Scan for the cell matching the given text and deliver its (X, Y) coordinate at center. 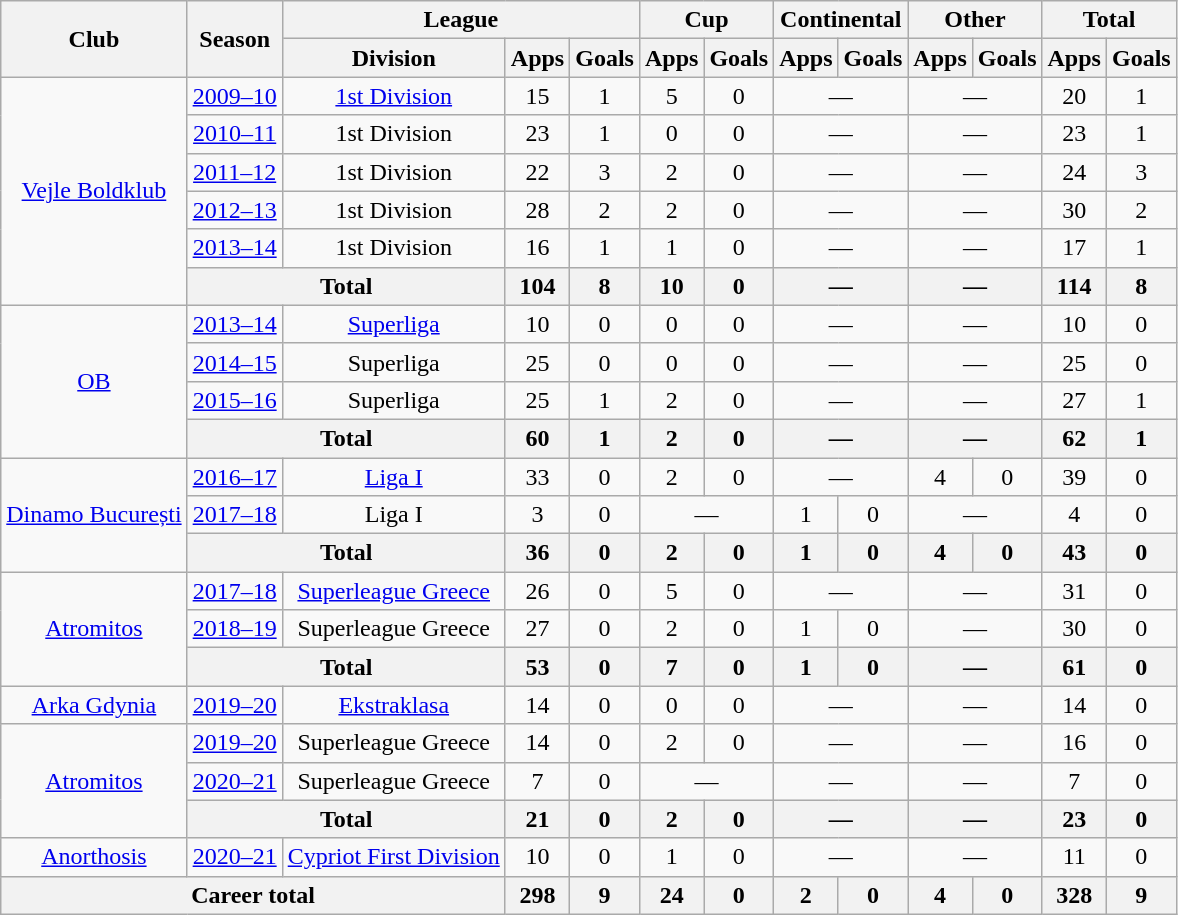
114 (1074, 286)
328 (1074, 895)
20 (1074, 96)
61 (1074, 667)
Cup (706, 20)
2009–10 (234, 96)
21 (537, 819)
36 (537, 553)
298 (537, 895)
Career total (254, 895)
2011–12 (234, 172)
Arka Gdynia (94, 705)
39 (1074, 477)
26 (537, 591)
2010–11 (234, 134)
Continental (841, 20)
2012–13 (234, 210)
22 (537, 172)
60 (537, 438)
31 (1074, 591)
2018–19 (234, 629)
2016–17 (234, 477)
33 (537, 477)
53 (537, 667)
OB (94, 381)
Dinamo București (94, 515)
11 (1074, 857)
62 (1074, 438)
League (460, 20)
2015–16 (234, 400)
104 (537, 286)
Anorthosis (94, 857)
Division (394, 58)
17 (1074, 248)
Ekstraklasa (394, 705)
43 (1074, 553)
28 (537, 210)
Other (975, 20)
Vejle Boldklub (94, 191)
Season (234, 39)
15 (537, 96)
2014–15 (234, 362)
Club (94, 39)
Cypriot First Division (394, 857)
